Scan for the cell matching the given text and deliver its (x, y) coordinate at center. 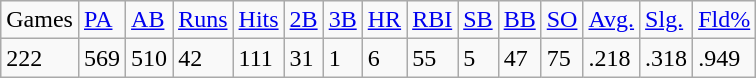
47 (520, 58)
SO (562, 20)
Games (40, 20)
Hits (258, 20)
Slg. (666, 20)
HR (384, 20)
31 (304, 58)
Runs (203, 20)
SB (478, 20)
PA (102, 20)
3B (342, 20)
BB (520, 20)
RBI (432, 20)
5 (478, 58)
.318 (666, 58)
222 (40, 58)
75 (562, 58)
55 (432, 58)
Fld% (724, 20)
.949 (724, 58)
Avg. (612, 20)
510 (150, 58)
AB (150, 20)
1 (342, 58)
111 (258, 58)
42 (203, 58)
569 (102, 58)
2B (304, 20)
6 (384, 58)
.218 (612, 58)
